Extract the [X, Y] coordinate from the center of the cell holding the provided text.  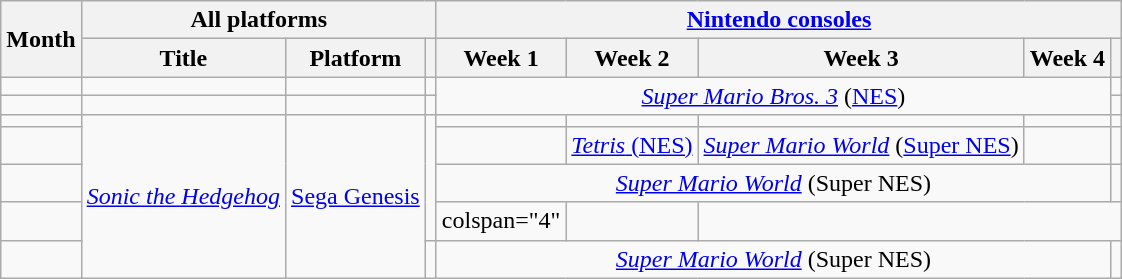
Sonic the Hedgehog [183, 196]
Tetris (NES) [632, 145]
All platforms [258, 20]
colspan="4" [501, 221]
Super Mario Bros. 3 (NES) [773, 96]
Week 1 [501, 58]
Sega Genesis [356, 196]
Week 4 [1067, 58]
Week 3 [861, 58]
Nintendo consoles [778, 20]
Week 2 [632, 58]
Title [183, 58]
Month [41, 39]
Platform [356, 58]
